For the text-containing cell, return its midpoint in (X, Y) coordinate format. 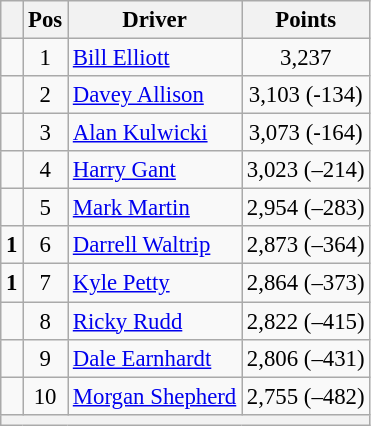
2,755 (–482) (306, 396)
8 (46, 321)
2 (46, 95)
4 (46, 170)
Dale Earnhardt (155, 358)
Bill Elliott (155, 58)
3,237 (306, 58)
2,806 (–431) (306, 358)
Alan Kulwicki (155, 133)
3 (46, 133)
2,822 (–415) (306, 321)
Morgan Shepherd (155, 396)
7 (46, 283)
Kyle Petty (155, 283)
Darrell Waltrip (155, 245)
Harry Gant (155, 170)
Davey Allison (155, 95)
Pos (46, 20)
2,954 (–283) (306, 208)
5 (46, 208)
3,103 (-134) (306, 95)
Points (306, 20)
3,073 (-164) (306, 133)
9 (46, 358)
Ricky Rudd (155, 321)
Mark Martin (155, 208)
6 (46, 245)
2,864 (–373) (306, 283)
3,023 (–214) (306, 170)
2,873 (–364) (306, 245)
10 (46, 396)
Driver (155, 20)
